Find where the given text appears and provide that cell's center as [x, y] coordinate. 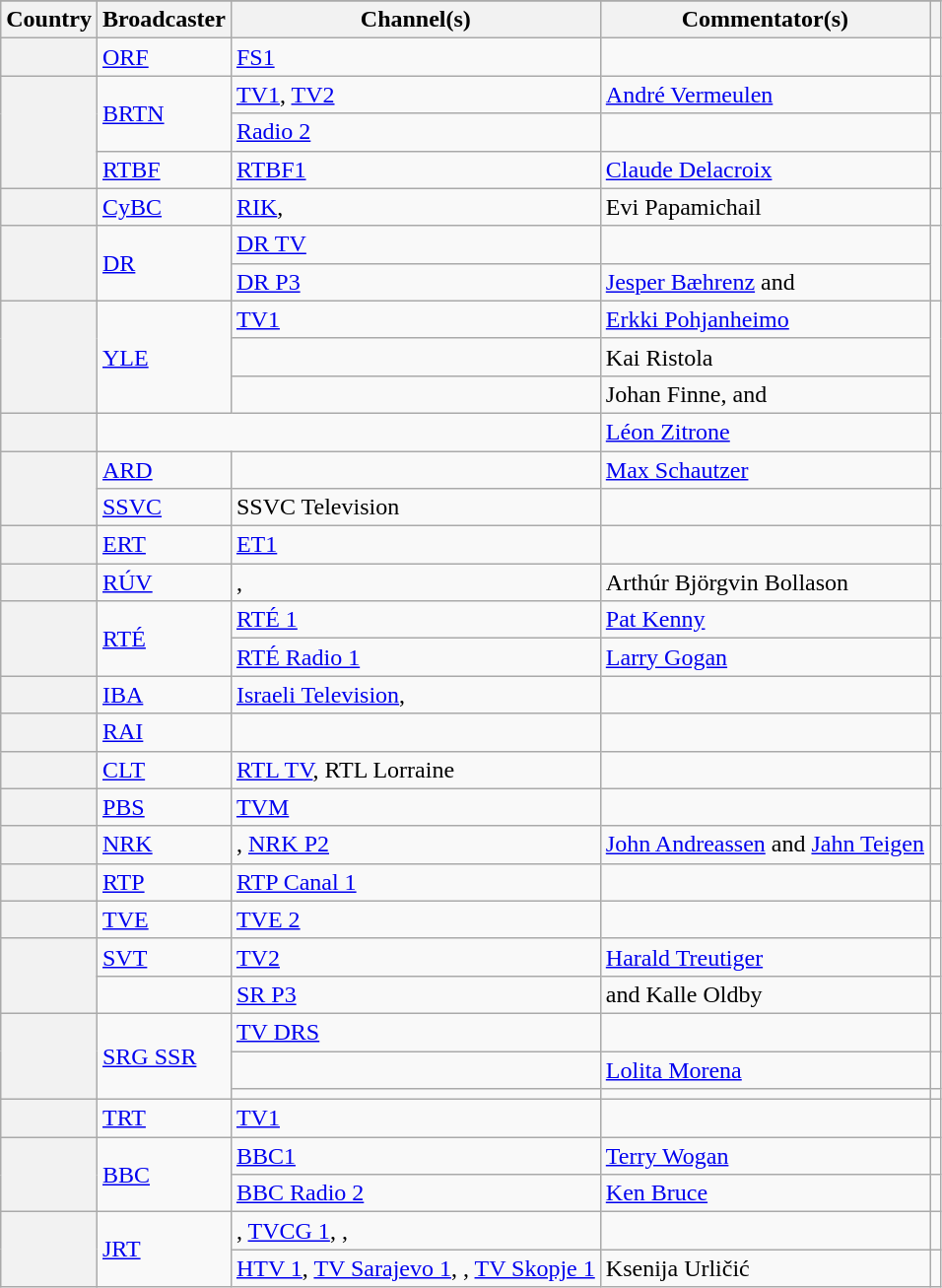
SSVC Television [416, 508]
Channel(s) [416, 20]
JRT [164, 1250]
Erkki Pohjanheimo [765, 319]
Radio 2 [416, 132]
Léon Zitrone [765, 432]
BBC Radio 2 [416, 1193]
Ksenija Urličić [765, 1268]
BBC1 [416, 1156]
Lolita Morena [765, 1069]
Terry Wogan [765, 1156]
Pat Kenny [765, 620]
NRK [164, 845]
Claude Delacroix [765, 169]
RTBF [164, 169]
CLT [164, 770]
SR P3 [416, 994]
RTBF1 [416, 169]
TVE 2 [416, 919]
, NRK P2 [416, 845]
RTP [164, 882]
Evi Papamichail [765, 207]
TVE [164, 919]
BRTN [164, 113]
TV1, TV2 [416, 95]
ORF [164, 57]
BBC [164, 1175]
RTÉ 1 [416, 620]
RTP Canal 1 [416, 882]
CyBC [164, 207]
RAI [164, 732]
Broadcaster [164, 20]
Larry Gogan [765, 657]
TV2 [416, 957]
, TVCG 1, , [416, 1231]
DR [164, 263]
SRG SSR [164, 1056]
Israeli Television, [416, 695]
André Vermeulen [765, 95]
RTÉ Radio 1 [416, 657]
TRT [164, 1119]
Arthúr Björgvin Bollason [765, 582]
SSVC [164, 508]
DR TV [416, 244]
Kai Ristola [765, 357]
ARD [164, 470]
SVT [164, 957]
RIK, [416, 207]
TVM [416, 807]
RÚV [164, 582]
RTÉ [164, 639]
Jesper Bæhrenz and [765, 282]
Johan Finne, and [765, 394]
FS1 [416, 57]
YLE [164, 357]
HTV 1, TV Sarajevo 1, , TV Skopje 1 [416, 1268]
, [416, 582]
ERT [164, 545]
Max Schautzer [765, 470]
RTL TV, RTL Lorraine [416, 770]
John Andreassen and Jahn Teigen [765, 845]
Ken Bruce [765, 1193]
Country [49, 20]
and Kalle Oldby [765, 994]
PBS [164, 807]
DR P3 [416, 282]
Commentator(s) [765, 20]
IBA [164, 695]
Harald Treutiger [765, 957]
ET1 [416, 545]
TV DRS [416, 1032]
